Return (X, Y) of the center of cell containing provided text 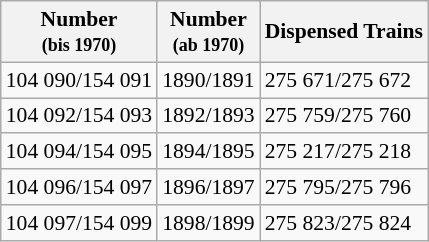
Number(ab 1970) (208, 32)
104 096/154 097 (79, 187)
1896/1897 (208, 187)
Number(bis 1970) (79, 32)
104 097/154 099 (79, 223)
1890/1891 (208, 80)
275 671/275 672 (344, 80)
275 217/275 218 (344, 152)
1898/1899 (208, 223)
275 759/275 760 (344, 116)
1892/1893 (208, 116)
104 092/154 093 (79, 116)
1894/1895 (208, 152)
104 090/154 091 (79, 80)
275 823/275 824 (344, 223)
104 094/154 095 (79, 152)
Dispensed Trains (344, 32)
275 795/275 796 (344, 187)
